Provide the [x, y] coordinate of the cell's center where the given text is located.  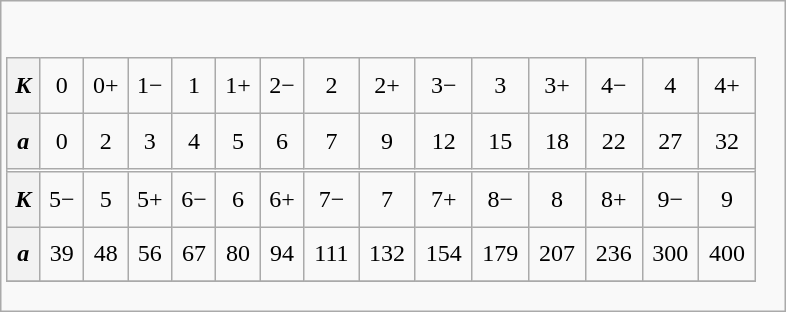
154 [444, 254]
400 [728, 254]
94 [282, 254]
27 [670, 140]
12 [444, 140]
9− [670, 200]
4+ [728, 86]
4− [614, 86]
5− [62, 200]
300 [670, 254]
67 [194, 254]
236 [614, 254]
3− [444, 86]
111 [332, 254]
5+ [150, 200]
39 [62, 254]
56 [150, 254]
18 [558, 140]
7− [332, 200]
6− [194, 200]
15 [500, 140]
48 [106, 254]
1− [150, 86]
8− [500, 200]
2+ [388, 86]
32 [728, 140]
3+ [558, 86]
132 [388, 254]
80 [238, 254]
179 [500, 254]
22 [614, 140]
207 [558, 254]
8+ [614, 200]
6+ [282, 200]
1+ [238, 86]
7+ [444, 200]
8 [558, 200]
0+ [106, 86]
1 [194, 86]
2− [282, 86]
